Return (X, Y) of the center of cell containing provided text 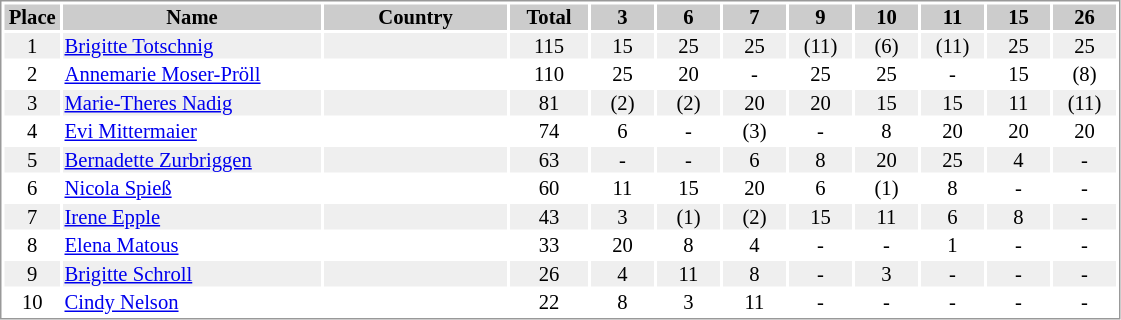
74 (549, 131)
Bernadette Zurbriggen (192, 160)
60 (549, 189)
110 (549, 75)
(8) (1084, 75)
Elena Matous (192, 245)
Brigitte Totschnig (192, 46)
Total (549, 17)
33 (549, 245)
(3) (754, 131)
Annemarie Moser-Pröll (192, 75)
5 (32, 160)
2 (32, 75)
63 (549, 160)
Place (32, 17)
Irene Epple (192, 217)
Brigitte Schroll (192, 274)
Nicola Spieß (192, 189)
43 (549, 217)
Name (192, 17)
Marie-Theres Nadig (192, 103)
(6) (886, 46)
81 (549, 103)
Evi Mittermaier (192, 131)
Cindy Nelson (192, 303)
22 (549, 303)
Country (416, 17)
115 (549, 46)
